Output the [x, y] coordinate of the center of the cell containing the given text.  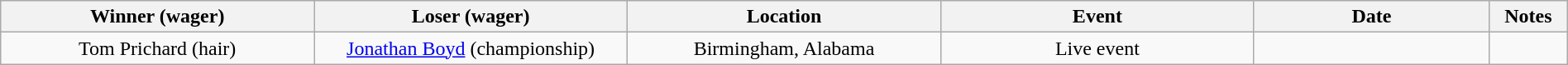
Notes [1528, 17]
Winner (wager) [157, 17]
Location [784, 17]
Birmingham, Alabama [784, 48]
Event [1097, 17]
Loser (wager) [471, 17]
Date [1371, 17]
Tom Prichard (hair) [157, 48]
Jonathan Boyd (championship) [471, 48]
Live event [1097, 48]
